From the cell containing the given text, extract its center point as [x, y] coordinate. 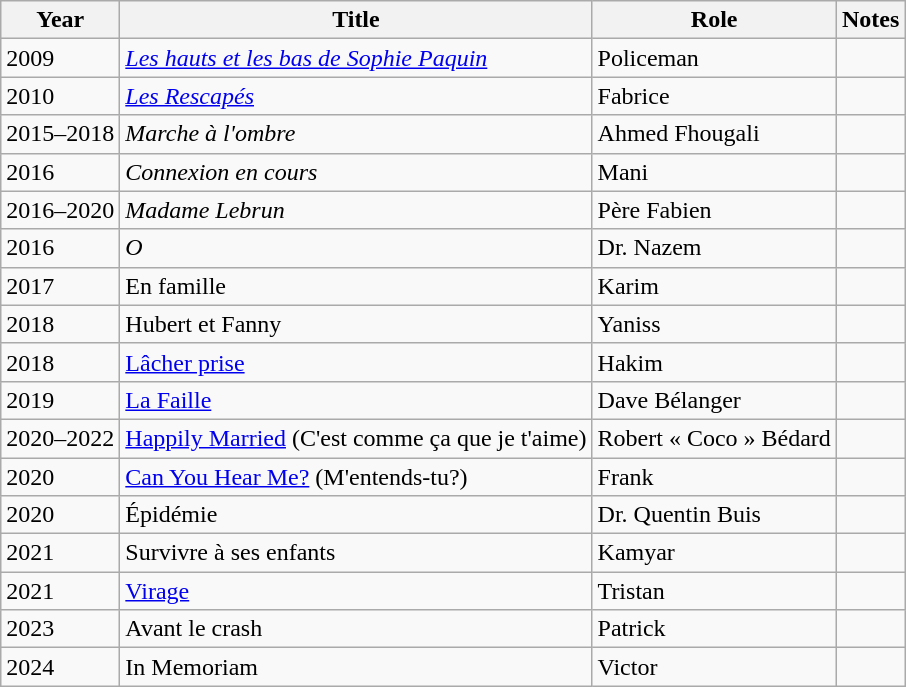
Hakim [714, 362]
Mani [714, 172]
2015–2018 [60, 134]
Patrick [714, 629]
Connexion en cours [356, 172]
Yaniss [714, 324]
Marche à l'ombre [356, 134]
Fabrice [714, 96]
Les Rescapés [356, 96]
Policeman [714, 58]
Père Fabien [714, 210]
Survivre à ses enfants [356, 553]
In Memoriam [356, 667]
2010 [60, 96]
Ahmed Fhougali [714, 134]
Épidémie [356, 515]
Les hauts et les bas de Sophie Paquin [356, 58]
2009 [60, 58]
Karim [714, 286]
Virage [356, 591]
Lâcher prise [356, 362]
Kamyar [714, 553]
Notes [870, 20]
Frank [714, 477]
Dr. Nazem [714, 248]
2023 [60, 629]
Hubert et Fanny [356, 324]
Role [714, 20]
2016–2020 [60, 210]
2024 [60, 667]
2020–2022 [60, 438]
Title [356, 20]
2019 [60, 400]
Avant le crash [356, 629]
Year [60, 20]
La Faille [356, 400]
Robert « Coco » Bédard [714, 438]
Dave Bélanger [714, 400]
2017 [60, 286]
Victor [714, 667]
Happily Married (C'est comme ça que je t'aime) [356, 438]
O [356, 248]
Madame Lebrun [356, 210]
Can You Hear Me? (M'entends-tu?) [356, 477]
Tristan [714, 591]
En famille [356, 286]
Dr. Quentin Buis [714, 515]
